Find where the given text appears and provide that cell's center as [X, Y] coordinate. 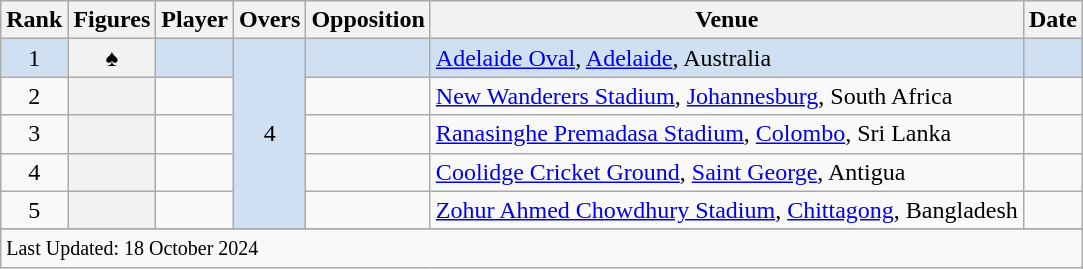
Last Updated: 18 October 2024 [542, 248]
Venue [726, 20]
Player [195, 20]
Zohur Ahmed Chowdhury Stadium, Chittagong, Bangladesh [726, 210]
1 [34, 58]
Overs [270, 20]
Coolidge Cricket Ground, Saint George, Antigua [726, 172]
Ranasinghe Premadasa Stadium, Colombo, Sri Lanka [726, 134]
New Wanderers Stadium, Johannesburg, South Africa [726, 96]
Opposition [368, 20]
5 [34, 210]
2 [34, 96]
Date [1052, 20]
Adelaide Oval, Adelaide, Australia [726, 58]
3 [34, 134]
♠ [112, 58]
Figures [112, 20]
Rank [34, 20]
